Identify which cell holds the provided text, then report its (X, Y) central coordinate. 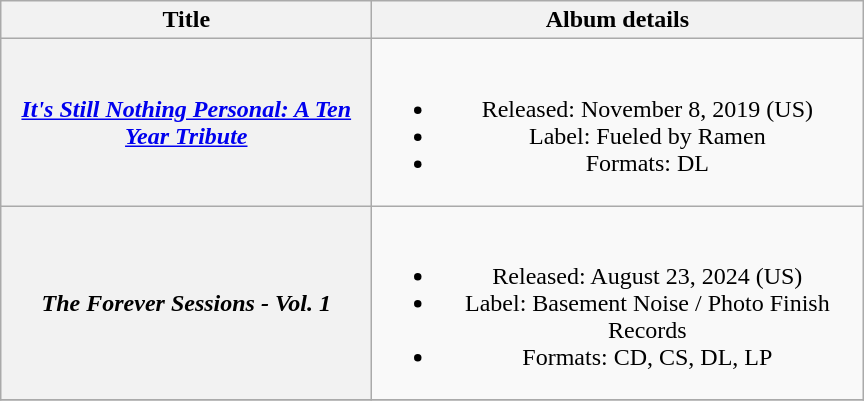
Released: August 23, 2024 (US)Label: Basement Noise / Photo Finish RecordsFormats: CD, CS, DL, LP (618, 303)
Album details (618, 20)
The Forever Sessions - Vol. 1 (186, 303)
It's Still Nothing Personal: A Ten Year Tribute (186, 122)
Released: November 8, 2019 (US)Label: Fueled by RamenFormats: DL (618, 122)
Title (186, 20)
